Pinpoint the cell where the given text exists, returning its [x, y] midpoint coordinate. 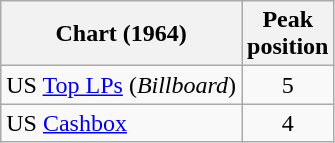
4 [288, 123]
Peakposition [288, 34]
US Top LPs (Billboard) [122, 85]
5 [288, 85]
Chart (1964) [122, 34]
US Cashbox [122, 123]
